From the cell containing the given text, extract its center point as [x, y] coordinate. 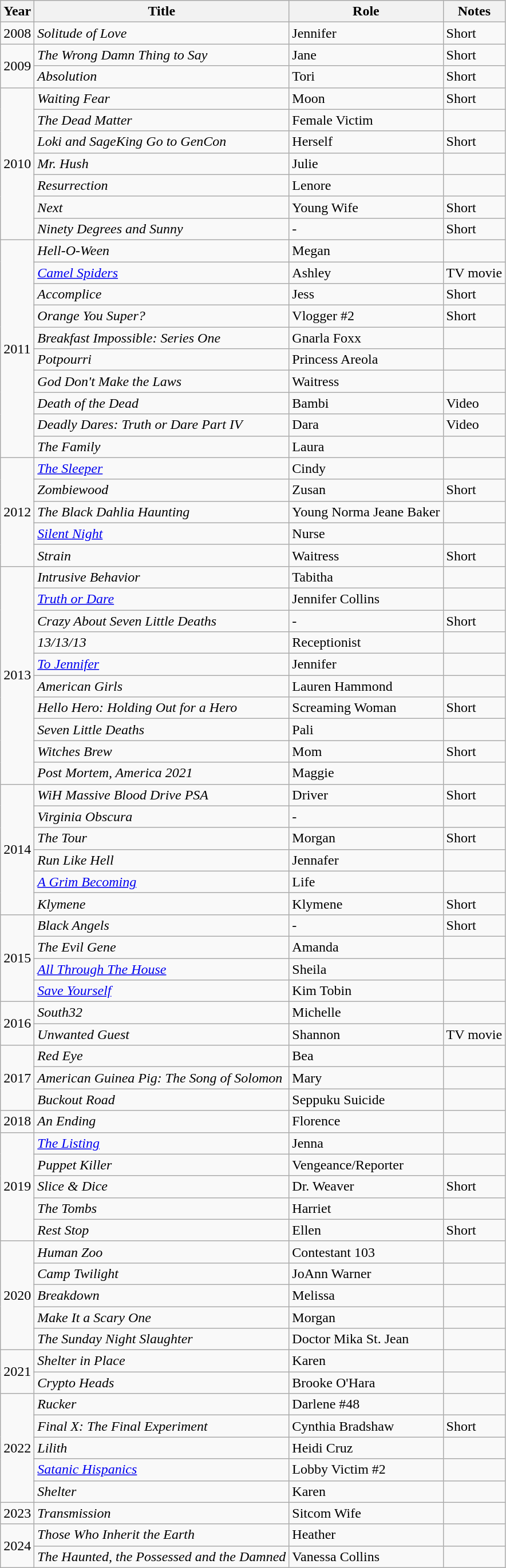
Harriet [366, 1208]
Contestant 103 [366, 1252]
Doctor Mika St. Jean [366, 1339]
The Sunday Night Slaughter [161, 1339]
Camel Spiders [161, 273]
Breakfast Impossible: Series One [161, 338]
2018 [17, 1121]
Pali [366, 730]
Mr. Hush [161, 164]
Title [161, 11]
Tori [366, 77]
Moon [366, 98]
To Jennifer [161, 664]
Seppuku Suicide [366, 1100]
2017 [17, 1078]
Absolution [161, 77]
Zusan [366, 490]
2021 [17, 1372]
Ashley [366, 273]
Lenore [366, 185]
Next [161, 207]
Shannon [366, 1034]
South32 [161, 1013]
The Haunted, the Possessed and the Damned [161, 1557]
The Dead Matter [161, 120]
Death of the Dead [161, 403]
Rucker [161, 1404]
2008 [17, 33]
Gnarla Foxx [366, 338]
Sitcom Wife [366, 1513]
Lobby Victim #2 [366, 1470]
Lilith [161, 1448]
Deadly Dares: Truth or Dare Part IV [161, 425]
Jennafer [366, 860]
Vanessa Collins [366, 1557]
2024 [17, 1546]
2023 [17, 1513]
Intrusive Behavior [161, 577]
Virginia Obscura [161, 817]
Red Eye [161, 1056]
Resurrection [161, 185]
Bea [366, 1056]
Loki and SageKing Go to GenCon [161, 142]
Seven Little Deaths [161, 730]
Potpourri [161, 360]
Darlene #48 [366, 1404]
WiH Massive Blood Drive PSA [161, 795]
Tabitha [366, 577]
2011 [17, 349]
The Sleeper [161, 468]
Female Victim [366, 120]
The Tombs [161, 1208]
Melissa [366, 1295]
Young Wife [366, 207]
Vengeance/Reporter [366, 1165]
Transmission [161, 1513]
2020 [17, 1295]
Breakdown [161, 1295]
Truth or Dare [161, 599]
2022 [17, 1448]
Shelter [161, 1491]
Vlogger #2 [366, 316]
Cindy [366, 468]
13/13/13 [161, 643]
Laura [366, 447]
God Don't Make the Laws [161, 381]
2010 [17, 164]
A Grim Becoming [161, 882]
Final X: The Final Experiment [161, 1426]
Run Like Hell [161, 860]
Year [17, 11]
Lauren Hammond [366, 686]
The Tour [161, 838]
Dr. Weaver [366, 1187]
The Evil Gene [161, 947]
2014 [17, 849]
Puppet Killer [161, 1165]
Cynthia Bradshaw [366, 1426]
Nurse [366, 534]
All Through The House [161, 969]
Mary [366, 1078]
Receptionist [366, 643]
Crazy About Seven Little Deaths [161, 620]
Jess [366, 295]
An Ending [161, 1121]
Julie [366, 164]
The Listing [161, 1143]
Florence [366, 1121]
Role [366, 11]
Save Yourself [161, 991]
Strain [161, 555]
Driver [366, 795]
2013 [17, 675]
Unwanted Guest [161, 1034]
Amanda [366, 947]
Jane [366, 55]
The Black Dahlia Haunting [161, 512]
Accomplice [161, 295]
Life [366, 882]
2016 [17, 1024]
Orange You Super? [161, 316]
2019 [17, 1187]
Young Norma Jeane Baker [366, 512]
Brooke O'Hara [366, 1383]
Buckout Road [161, 1100]
The Wrong Damn Thing to Say [161, 55]
Princess Areola [366, 360]
Ninety Degrees and Sunny [161, 229]
Mom [366, 751]
Dara [366, 425]
Slice & Dice [161, 1187]
Bambi [366, 403]
Silent Night [161, 534]
Those Who Inherit the Earth [161, 1535]
Hell-O-Ween [161, 250]
Ellen [366, 1230]
Megan [366, 250]
Human Zoo [161, 1252]
Michelle [366, 1013]
2009 [17, 66]
Notes [474, 11]
Zombiewood [161, 490]
Jenna [366, 1143]
Maggie [366, 773]
Kim Tobin [366, 991]
Waiting Fear [161, 98]
2012 [17, 512]
Post Mortem, America 2021 [161, 773]
2015 [17, 958]
Crypto Heads [161, 1383]
Black Angels [161, 925]
Make It a Scary One [161, 1317]
Sheila [366, 969]
Solitude of Love [161, 33]
Rest Stop [161, 1230]
Satanic Hispanics [161, 1470]
Witches Brew [161, 751]
Hello Hero: Holding Out for a Hero [161, 708]
Heather [366, 1535]
Screaming Woman [366, 708]
JoAnn Warner [366, 1273]
Heidi Cruz [366, 1448]
American Girls [161, 686]
Jennifer Collins [366, 599]
Camp Twilight [161, 1273]
Shelter in Place [161, 1361]
American Guinea Pig: The Song of Solomon [161, 1078]
The Family [161, 447]
Herself [366, 142]
